Output the [x, y] coordinate of the center of the cell containing the given text.  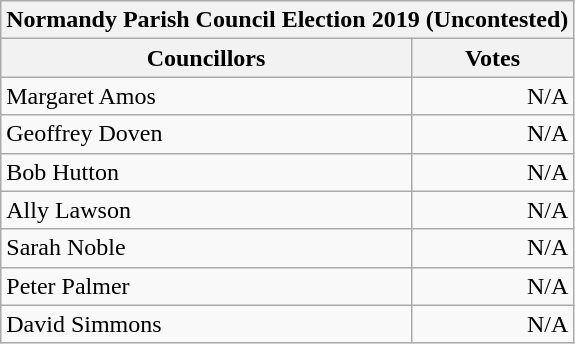
Sarah Noble [206, 248]
Ally Lawson [206, 210]
Peter Palmer [206, 286]
Bob Hutton [206, 172]
Normandy Parish Council Election 2019 (Uncontested) [288, 20]
David Simmons [206, 324]
Margaret Amos [206, 96]
Votes [492, 58]
Councillors [206, 58]
Geoffrey Doven [206, 134]
